Find where the given text appears and provide that cell's center as [x, y] coordinate. 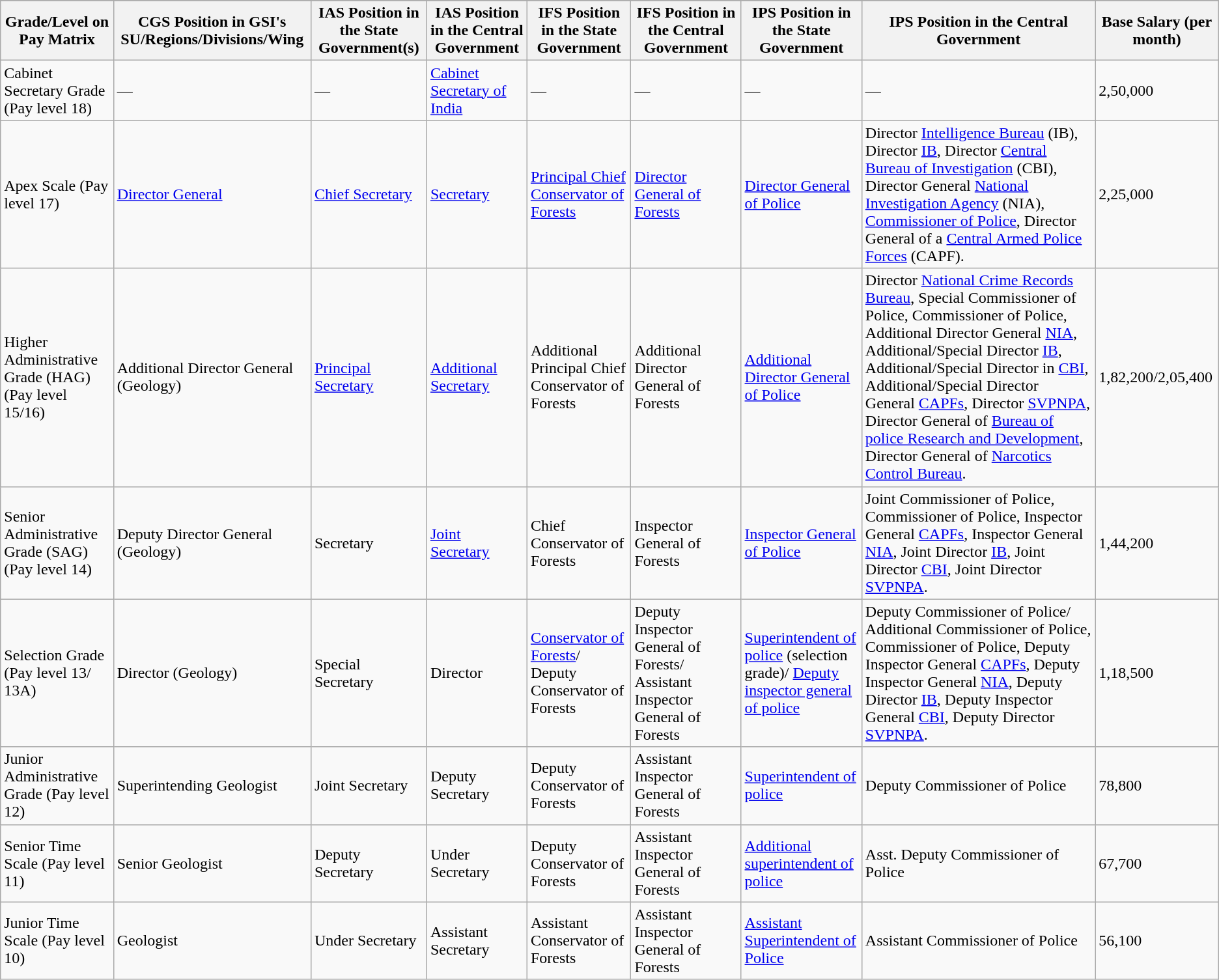
Selection Grade (Pay level 13/ 13A) [57, 673]
Superintending Geologist [212, 785]
IPS Position in the Central Government [978, 31]
Director (Geology) [212, 673]
Junior Administrative Grade (Pay level 12) [57, 785]
Additional Director General of Police [801, 378]
Assistant Secretary [477, 940]
Additional superintendent of police [801, 863]
Deputy Director General (Geology) [212, 543]
Additional Secretary [477, 378]
Director General of Police [801, 194]
IFS Position in the State Government [578, 31]
Inspector General of Forests [686, 543]
2,50,000 [1156, 91]
2,25,000 [1156, 194]
Senior Administrative Grade (SAG) (Pay level 14) [57, 543]
1,82,200/2,05,400 [1156, 378]
1,18,500 [1156, 673]
Superintendent of police [801, 785]
Chief Secretary [369, 194]
Higher Administrative Grade (HAG) (Pay level 15/16) [57, 378]
Superintendent of police (selection grade)/ Deputy inspector general of police [801, 673]
Additional Principal Chief Conservator of Forests [578, 378]
CGS Position in GSI's SU/Regions/Divisions/Wing [212, 31]
67,700 [1156, 863]
56,100 [1156, 940]
Principal Chief Conservator of Forests [578, 194]
Additional Director General (Geology) [212, 378]
Grade/Level on Pay Matrix [57, 31]
Conservator of Forests/ Deputy Conservator of Forests [578, 673]
Inspector General of Police [801, 543]
Deputy Commissioner of Police [978, 785]
Additional Director General of Forests [686, 378]
Principal Secretary [369, 378]
1,44,200 [1156, 543]
IAS Position in the State Government(s) [369, 31]
Cabinet Secretary of India [477, 91]
IAS Position in the Central Government [477, 31]
Geologist [212, 940]
Senior Time Scale (Pay level 11) [57, 863]
Asst. Deputy Commissioner of Police [978, 863]
Cabinet Secretary Grade (Pay level 18) [57, 91]
Director [477, 673]
Deputy Inspector General of Forests/ Assistant Inspector General of Forests [686, 673]
Assistant Commissioner of Police [978, 940]
Junior Time Scale (Pay level 10) [57, 940]
Director General [212, 194]
IFS Position in the Central Government [686, 31]
Special Secretary [369, 673]
Assistant Conservator of Forests [578, 940]
Senior Geologist [212, 863]
Base Salary (per month) [1156, 31]
Chief Conservator of Forests [578, 543]
Assistant Superintendent of Police [801, 940]
IPS Position in the State Government [801, 31]
Director General of Forests [686, 194]
Apex Scale (Pay level 17) [57, 194]
78,800 [1156, 785]
